From the cell containing the given text, extract its center point as (X, Y) coordinate. 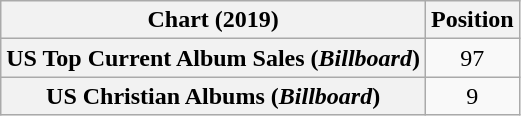
US Top Current Album Sales (Billboard) (214, 58)
Chart (2019) (214, 20)
97 (472, 58)
US Christian Albums (Billboard) (214, 96)
Position (472, 20)
9 (472, 96)
